Output the (X, Y) coordinate of the center of the cell containing the given text.  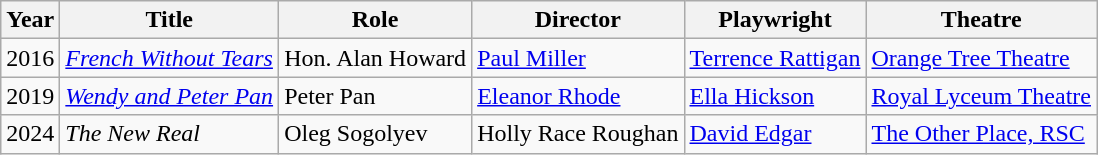
Wendy and Peter Pan (170, 96)
Year (30, 20)
Orange Tree Theatre (982, 58)
Oleg Sogolyev (376, 134)
Eleanor Rhode (578, 96)
French Without Tears (170, 58)
Holly Race Roughan (578, 134)
Ella Hickson (775, 96)
2016 (30, 58)
Title (170, 20)
David Edgar (775, 134)
Paul Miller (578, 58)
Terrence Rattigan (775, 58)
The New Real (170, 134)
Playwright (775, 20)
Hon. Alan Howard (376, 58)
2024 (30, 134)
2019 (30, 96)
The Other Place, RSC (982, 134)
Peter Pan (376, 96)
Role (376, 20)
Royal Lyceum Theatre (982, 96)
Director (578, 20)
Theatre (982, 20)
